From the cell containing the given text, extract its center point as [X, Y] coordinate. 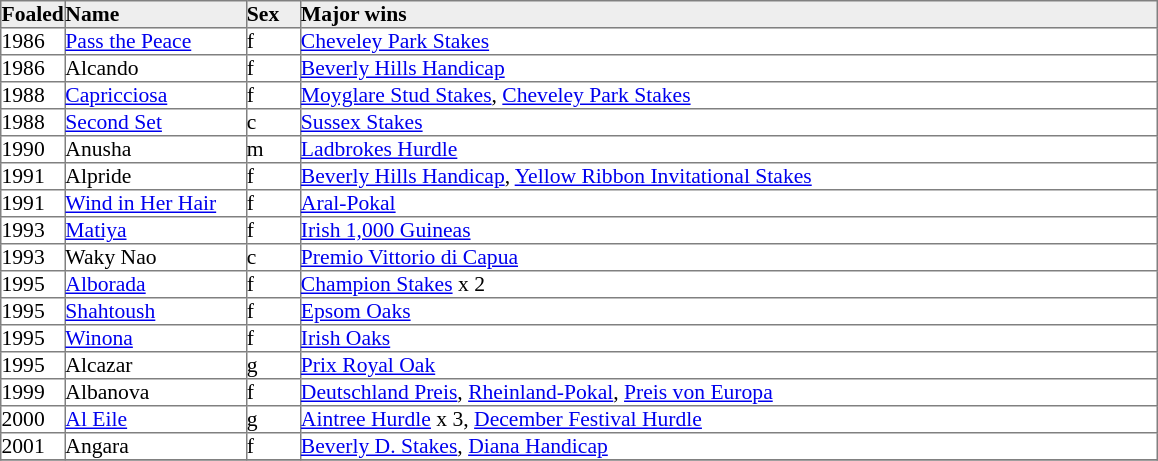
Beverly D. Stakes, Diana Handicap [728, 446]
Deutschland Preis, Rheinland-Pokal, Preis von Europa [728, 392]
Pass the Peace [156, 42]
Angara [156, 446]
Second Set [156, 122]
Irish Oaks [728, 338]
Epsom Oaks [728, 312]
Sussex Stakes [728, 122]
2001 [33, 446]
Ladbrokes Hurdle [728, 150]
Beverly Hills Handicap, Yellow Ribbon Invitational Stakes [728, 176]
1999 [33, 392]
Alpride [156, 176]
Shahtoush [156, 312]
1990 [33, 150]
Al Eile [156, 420]
Anusha [156, 150]
Waky Nao [156, 258]
Name [156, 14]
Capricciosa [156, 96]
Major wins [728, 14]
Sex [273, 14]
Premio Vittorio di Capua [728, 258]
Wind in Her Hair [156, 204]
Winona [156, 338]
m [273, 150]
Aintree Hurdle x 3, December Festival Hurdle [728, 420]
Matiya [156, 230]
Irish 1,000 Guineas [728, 230]
Beverly Hills Handicap [728, 68]
Alborada [156, 284]
Aral-Pokal [728, 204]
Alcando [156, 68]
Albanova [156, 392]
Champion Stakes x 2 [728, 284]
Alcazar [156, 366]
Moyglare Stud Stakes, Cheveley Park Stakes [728, 96]
Prix Royal Oak [728, 366]
2000 [33, 420]
Cheveley Park Stakes [728, 42]
Foaled [33, 14]
